Output the (x, y) coordinate of the center of the cell containing the given text.  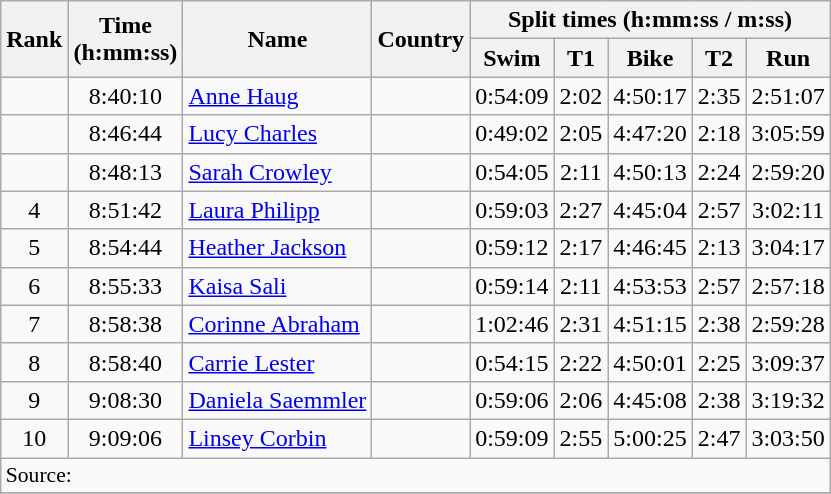
0:54:15 (512, 362)
2:35 (719, 96)
T1 (581, 58)
10 (34, 438)
7 (34, 324)
3:09:37 (788, 362)
2:51:07 (788, 96)
4:50:17 (650, 96)
0:49:02 (512, 134)
0:54:05 (512, 172)
0:59:14 (512, 286)
4:50:01 (650, 362)
4:50:13 (650, 172)
3:03:50 (788, 438)
Bike (650, 58)
0:59:09 (512, 438)
9:09:06 (126, 438)
8:51:42 (126, 210)
2:02 (581, 96)
Laura Philipp (278, 210)
4:47:20 (650, 134)
8:55:33 (126, 286)
4:45:08 (650, 400)
2:47 (719, 438)
Sarah Crowley (278, 172)
Heather Jackson (278, 248)
3:05:59 (788, 134)
5:00:25 (650, 438)
2:25 (719, 362)
Name (278, 39)
3:02:11 (788, 210)
Lucy Charles (278, 134)
2:05 (581, 134)
4:53:53 (650, 286)
8 (34, 362)
0:59:12 (512, 248)
T2 (719, 58)
Country (421, 39)
2:06 (581, 400)
6 (34, 286)
9:08:30 (126, 400)
8:46:44 (126, 134)
1:02:46 (512, 324)
4:51:15 (650, 324)
8:58:40 (126, 362)
8:58:38 (126, 324)
0:59:03 (512, 210)
5 (34, 248)
2:17 (581, 248)
2:27 (581, 210)
Corinne Abraham (278, 324)
Time(h:mm:ss) (126, 39)
Swim (512, 58)
2:59:20 (788, 172)
2:55 (581, 438)
Kaisa Sali (278, 286)
2:22 (581, 362)
Carrie Lester (278, 362)
2:57:18 (788, 286)
8:48:13 (126, 172)
Run (788, 58)
4:46:45 (650, 248)
2:13 (719, 248)
Split times (h:mm:ss / m:ss) (650, 20)
3:04:17 (788, 248)
4 (34, 210)
3:19:32 (788, 400)
2:18 (719, 134)
Daniela Saemmler (278, 400)
Source: (416, 476)
8:54:44 (126, 248)
2:24 (719, 172)
0:59:06 (512, 400)
Anne Haug (278, 96)
Linsey Corbin (278, 438)
Rank (34, 39)
9 (34, 400)
2:59:28 (788, 324)
2:31 (581, 324)
0:54:09 (512, 96)
8:40:10 (126, 96)
4:45:04 (650, 210)
